Return (X, Y) of the center of cell containing provided text 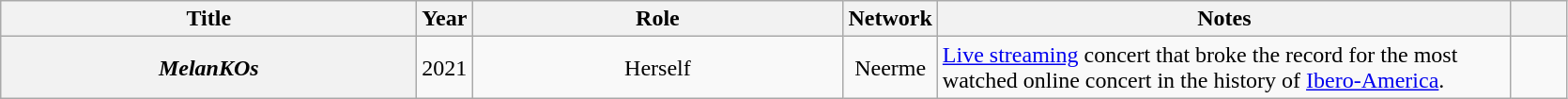
MelanKOs (208, 68)
Live streaming concert that broke the record for the most watched online concert in the history of Ibero-America. (1224, 68)
2021 (445, 68)
Title (208, 19)
Notes (1224, 19)
Network (890, 19)
Neerme (890, 68)
Year (445, 19)
Herself (657, 68)
Role (657, 19)
